For the text-containing cell, return its midpoint in (X, Y) coordinate format. 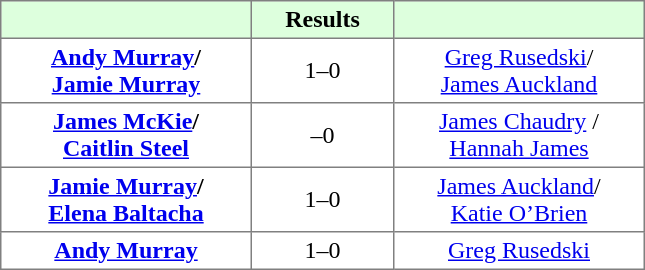
James Chaudry /Hannah James (519, 135)
Andy Murray/Jamie Murray (126, 70)
Greg Rusedski/James Auckland (519, 70)
Results (322, 20)
–0 (322, 135)
Andy Murray (126, 251)
Jamie Murray/Elena Baltacha (126, 199)
James McKie/ Caitlin Steel (126, 135)
James Auckland/Katie O’Brien (519, 199)
Greg Rusedski (519, 251)
